Return the [X, Y] coordinate for the center point of the cell that contains the specified text.  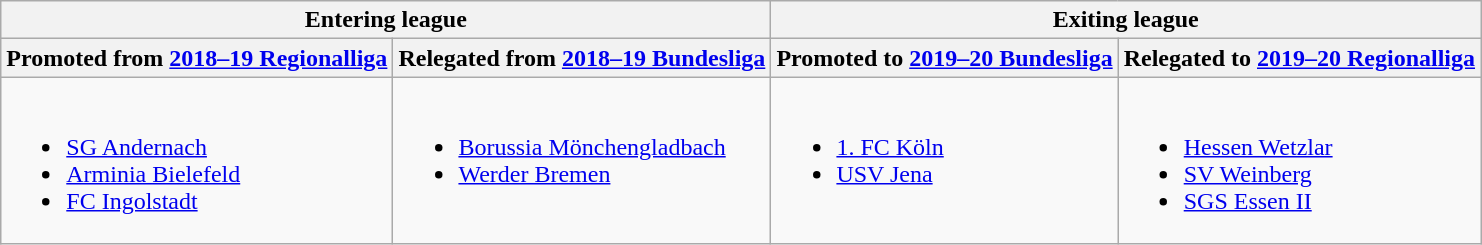
Borussia MönchengladbachWerder Bremen [582, 160]
Entering league [386, 20]
Promoted to 2019–20 Bundesliga [944, 58]
1. FC KölnUSV Jena [944, 160]
Promoted from 2018–19 Regionalliga [197, 58]
SG AndernachArminia BielefeldFC Ingolstadt [197, 160]
Hessen WetzlarSV WeinbergSGS Essen II [1299, 160]
Relegated from 2018–19 Bundesliga [582, 58]
Exiting league [1126, 20]
Relegated to 2019–20 Regionalliga [1299, 58]
